Extract the [x, y] coordinate from the center of the cell holding the provided text.  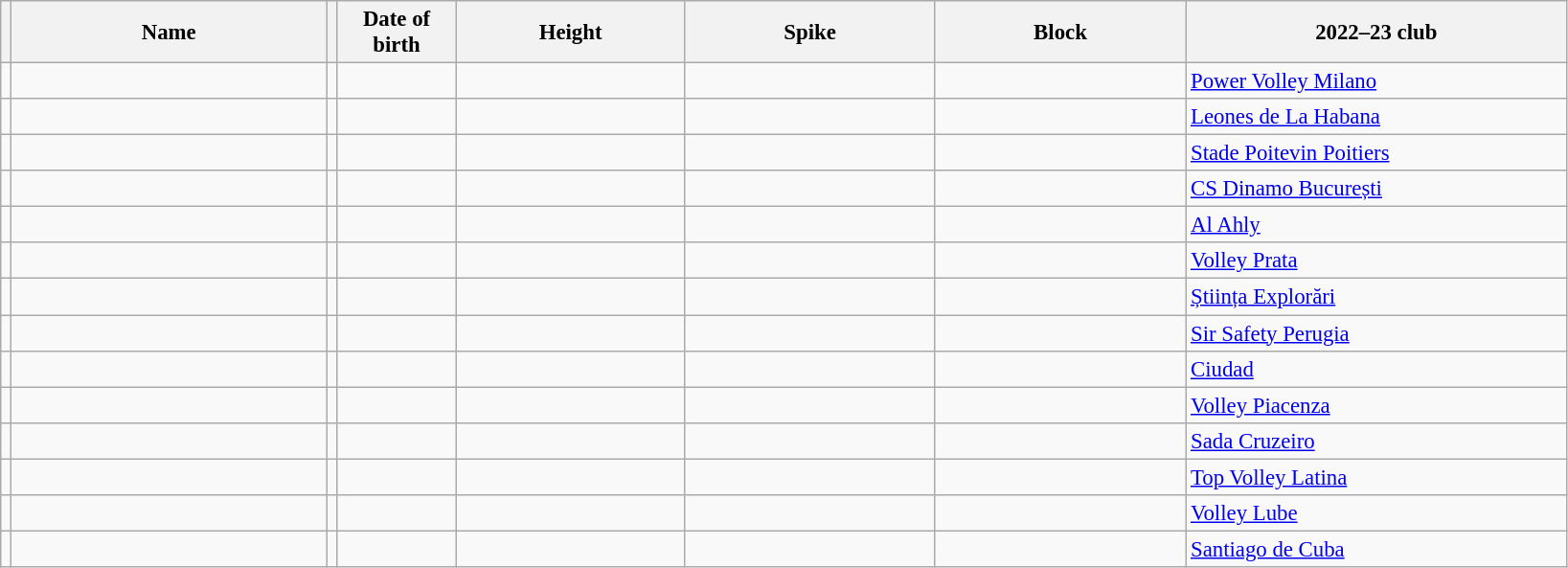
Volley Piacenza [1376, 405]
Volley Lube [1376, 513]
Power Volley Milano [1376, 81]
2022–23 club [1376, 33]
Ciudad [1376, 369]
Stade Poitevin Poitiers [1376, 153]
Height [571, 33]
CS Dinamo București [1376, 189]
Date of birth [397, 33]
Al Ahly [1376, 225]
Sada Cruzeiro [1376, 441]
Sir Safety Perugia [1376, 333]
Volley Prata [1376, 261]
Name [169, 33]
Spike [810, 33]
Știința Explorări [1376, 297]
Block [1059, 33]
Leones de La Habana [1376, 117]
Top Volley Latina [1376, 477]
Santiago de Cuba [1376, 549]
